Find where the given text appears and provide that cell's center as [x, y] coordinate. 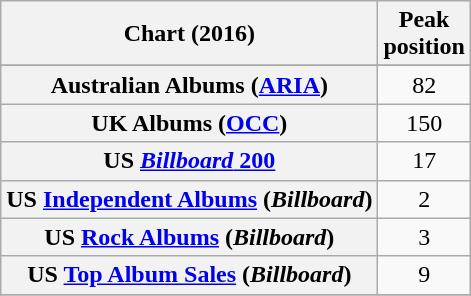
150 [424, 123]
US Billboard 200 [190, 161]
3 [424, 237]
UK Albums (OCC) [190, 123]
Peak position [424, 34]
2 [424, 199]
17 [424, 161]
9 [424, 275]
US Independent Albums (Billboard) [190, 199]
US Rock Albums (Billboard) [190, 237]
82 [424, 85]
Chart (2016) [190, 34]
US Top Album Sales (Billboard) [190, 275]
Australian Albums (ARIA) [190, 85]
